Identify which cell holds the provided text, then report its [x, y] central coordinate. 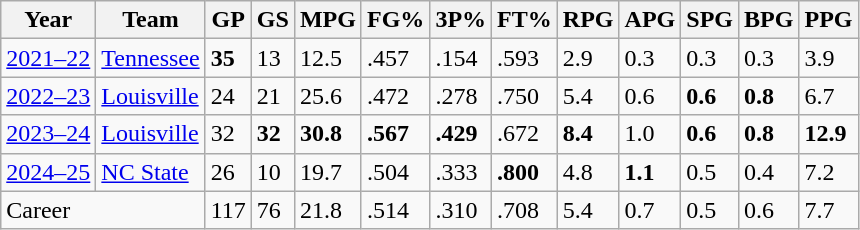
.278 [461, 96]
BPG [769, 20]
MPG [328, 20]
Tennessee [150, 58]
GP [228, 20]
2021–22 [48, 58]
.333 [461, 172]
21.8 [328, 210]
35 [228, 58]
Year [48, 20]
1.0 [650, 134]
2023–24 [48, 134]
6.7 [828, 96]
2022–23 [48, 96]
2.9 [588, 58]
.514 [395, 210]
12.5 [328, 58]
Team [150, 20]
.750 [525, 96]
7.7 [828, 210]
PPG [828, 20]
GS [272, 20]
.800 [525, 172]
Career [103, 210]
3.9 [828, 58]
FT% [525, 20]
3P% [461, 20]
21 [272, 96]
7.2 [828, 172]
0.4 [769, 172]
10 [272, 172]
.593 [525, 58]
.154 [461, 58]
76 [272, 210]
.504 [395, 172]
SPG [710, 20]
12.9 [828, 134]
30.8 [328, 134]
25.6 [328, 96]
.567 [395, 134]
.310 [461, 210]
24 [228, 96]
.429 [461, 134]
1.1 [650, 172]
APG [650, 20]
26 [228, 172]
8.4 [588, 134]
0.7 [650, 210]
4.8 [588, 172]
19.7 [328, 172]
NC State [150, 172]
RPG [588, 20]
2024–25 [48, 172]
13 [272, 58]
.457 [395, 58]
.708 [525, 210]
.472 [395, 96]
FG% [395, 20]
.672 [525, 134]
117 [228, 210]
